Return the [X, Y] coordinate for the center point of the cell that contains the specified text.  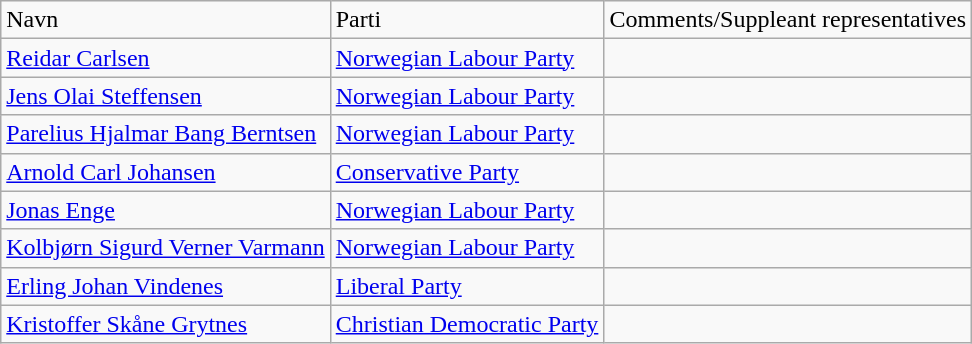
Conservative Party [467, 172]
Arnold Carl Johansen [166, 172]
Parti [467, 20]
Christian Democratic Party [467, 324]
Comments/Suppleant representatives [788, 20]
Jonas Enge [166, 210]
Liberal Party [467, 286]
Kristoffer Skåne Grytnes [166, 324]
Parelius Hjalmar Bang Berntsen [166, 134]
Reidar Carlsen [166, 58]
Jens Olai Steffensen [166, 96]
Navn [166, 20]
Erling Johan Vindenes [166, 286]
Kolbjørn Sigurd Verner Varmann [166, 248]
